Extract the (x, y) coordinate from the center of the cell holding the provided text.  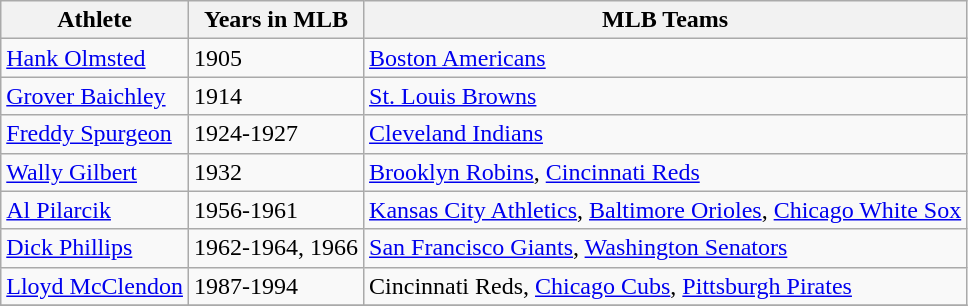
1914 (276, 96)
Cincinnati Reds, Chicago Cubs, Pittsburgh Pirates (666, 286)
Kansas City Athletics, Baltimore Orioles, Chicago White Sox (666, 210)
1956-1961 (276, 210)
1962-1964, 1966 (276, 248)
Lloyd McClendon (95, 286)
Dick Phillips (95, 248)
MLB Teams (666, 20)
San Francisco Giants, Washington Senators (666, 248)
Boston Americans (666, 58)
1932 (276, 172)
Brooklyn Robins, Cincinnati Reds (666, 172)
Cleveland Indians (666, 134)
St. Louis Browns (666, 96)
Wally Gilbert (95, 172)
1924-1927 (276, 134)
Freddy Spurgeon (95, 134)
Al Pilarcik (95, 210)
1905 (276, 58)
Hank Olmsted (95, 58)
Years in MLB (276, 20)
Athlete (95, 20)
1987-1994 (276, 286)
Grover Baichley (95, 96)
